Output the (x, y) coordinate of the center of the cell containing the given text.  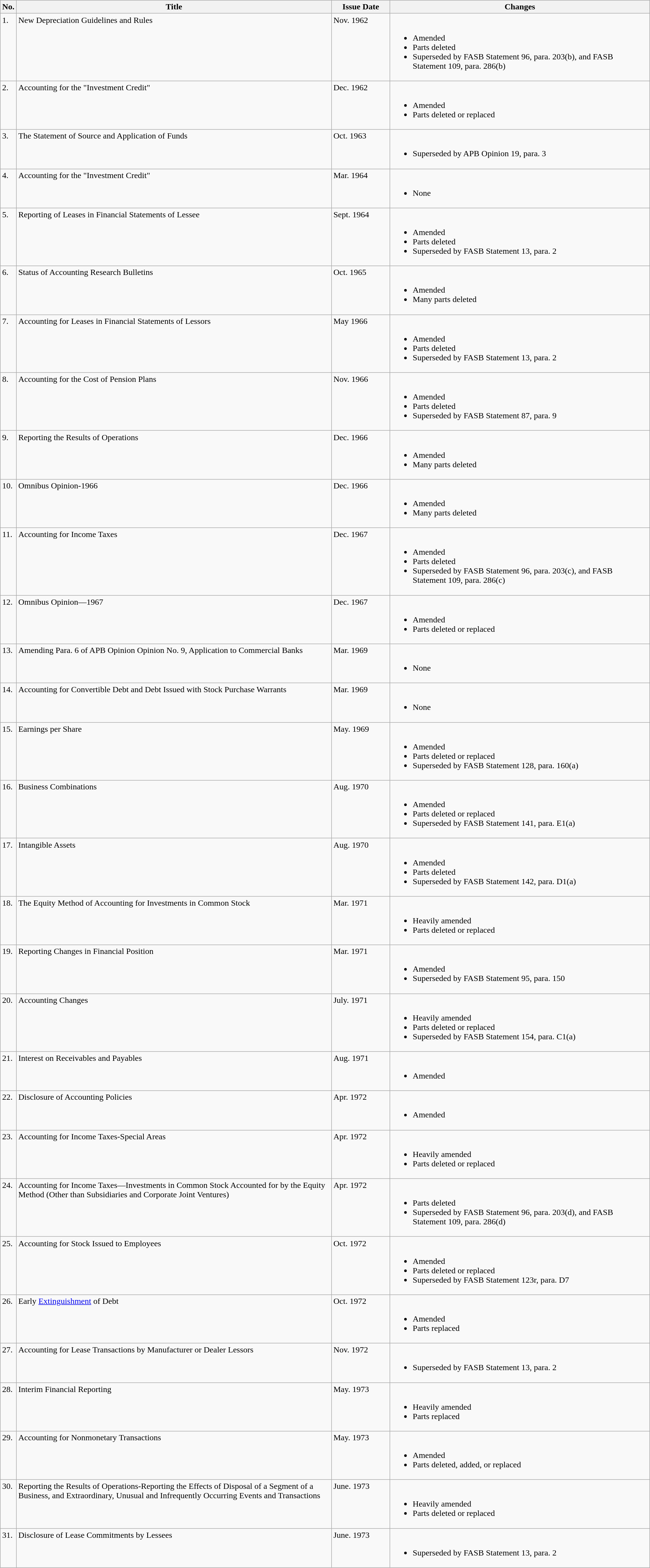
Accounting for Income Taxes—Investments in Common Stock Accounted for by the Equity Method (Other than Subsidiaries and Corporate Joint Ventures) (174, 1207)
Reporting of Leases in Financial Statements of Lessee (174, 237)
Disclosure of Accounting Policies (174, 1110)
Accounting Changes (174, 1023)
Reporting Changes in Financial Position (174, 969)
10. (8, 503)
Mar. 1964 (361, 188)
AmendedParts deleted or replacedSuperseded by FASB Statement 141, para. E1(a) (520, 810)
Nov. 1966 (361, 401)
Oct. 1965 (361, 290)
AmendedSuperseded by FASB Statement 95, para. 150 (520, 969)
No. (8, 7)
8. (8, 401)
13. (8, 664)
27. (8, 1363)
Accounting for Convertible Debt and Debt Issued with Stock Purchase Warrants (174, 703)
5. (8, 237)
22. (8, 1110)
The Statement of Source and Application of Funds (174, 149)
Accounting for Leases in Financial Statements of Lessors (174, 344)
Heavily amendedParts replaced (520, 1407)
Aug. 1971 (361, 1071)
AmendedParts deletedSuperseded by FASB Statement 87, para. 9 (520, 401)
12. (8, 619)
Early Extinguishment of Debt (174, 1319)
Heavily amendedParts deleted or replacedSuperseded by FASB Statement 154, para. C1(a) (520, 1023)
Nov. 1962 (361, 47)
14. (8, 703)
30. (8, 1504)
Oct. 1963 (361, 149)
Nov. 1972 (361, 1363)
29. (8, 1456)
23. (8, 1154)
AmendedParts deleted or replacedSuperseded by FASB Statement 128, para. 160(a) (520, 751)
May 1966 (361, 344)
20. (8, 1023)
Omnibus Opinion-1966 (174, 503)
Reporting the Results of Operations (174, 455)
Omnibus Opinion—1967 (174, 619)
16. (8, 810)
Intangible Assets (174, 867)
AmendedParts deletedSuperseded by FASB Statement 142, para. D1(a) (520, 867)
Dec. 1962 (361, 105)
Accounting for Income Taxes (174, 561)
AmendedParts deleted, added, or replaced (520, 1456)
24. (8, 1207)
1. (8, 47)
11. (8, 561)
25. (8, 1266)
Sept. 1964 (361, 237)
31. (8, 1548)
4. (8, 188)
New Depreciation Guidelines and Rules (174, 47)
Interim Financial Reporting (174, 1407)
9. (8, 455)
Interest on Receivables and Payables (174, 1071)
Title (174, 7)
18. (8, 921)
17. (8, 867)
7. (8, 344)
Accounting for the Cost of Pension Plans (174, 401)
6. (8, 290)
Earnings per Share (174, 751)
May. 1969 (361, 751)
19. (8, 969)
AmendedParts deletedSuperseded by FASB Statement 96, para. 203(c), and FASB Statement 109, para. 286(c) (520, 561)
Disclosure of Lease Commitments by Lessees (174, 1548)
Accounting for Nonmonetary Transactions (174, 1456)
The Equity Method of Accounting for Investments in Common Stock (174, 921)
Superseded by APB Opinion 19, para. 3 (520, 149)
Amending Para. 6 of APB Opinion Opinion No. 9, Application to Commercial Banks (174, 664)
AmendedParts deletedSuperseded by FASB Statement 96, para. 203(b), and FASB Statement 109, para. 286(b) (520, 47)
July. 1971 (361, 1023)
Status of Accounting Research Bulletins (174, 290)
Issue Date (361, 7)
AmendedParts replaced (520, 1319)
Changes (520, 7)
26. (8, 1319)
Accounting for Stock Issued to Employees (174, 1266)
Business Combinations (174, 810)
Accounting for Lease Transactions by Manufacturer or Dealer Lessors (174, 1363)
Accounting for Income Taxes-Special Areas (174, 1154)
21. (8, 1071)
3. (8, 149)
AmendedParts deleted or replacedSuperseded by FASB Statement 123r, para. D7 (520, 1266)
2. (8, 105)
28. (8, 1407)
15. (8, 751)
Parts deletedSuperseded by FASB Statement 96, para. 203(d), and FASB Statement 109, para. 286(d) (520, 1207)
